Return (x, y) of the center of cell containing provided text 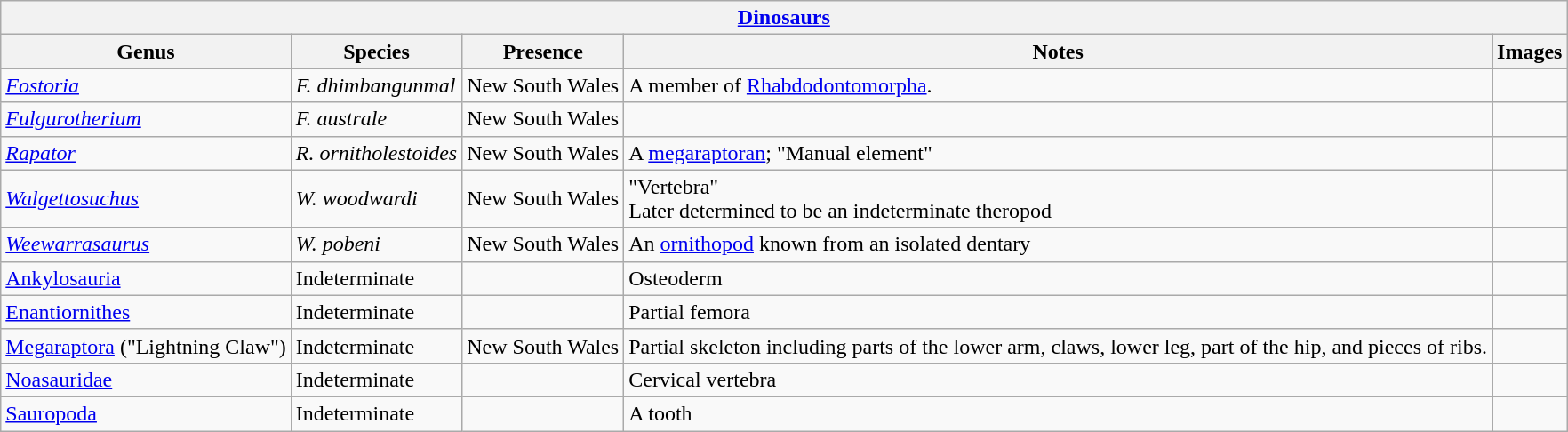
Presence (543, 52)
A megaraptoran; "Manual element" (1058, 153)
"Vertebra"Later determined to be an indeterminate theropod (1058, 199)
Walgettosuchus (146, 199)
Partial skeleton including parts of the lower arm, claws, lower leg, part of the hip, and pieces of ribs. (1058, 346)
Ankylosauria (146, 278)
Cervical vertebra (1058, 380)
Fostoria (146, 85)
Megaraptora ("Lightning Claw") (146, 346)
Images (1530, 52)
Osteoderm (1058, 278)
Species (376, 52)
Partial femora (1058, 312)
Rapator (146, 153)
A member of Rhabdodontomorpha. (1058, 85)
Noasauridae (146, 380)
W. pobeni (376, 244)
F. australe (376, 119)
Notes (1058, 52)
Sauropoda (146, 413)
F. dhimbangunmal (376, 85)
A tooth (1058, 413)
Enantiornithes (146, 312)
Fulgurotherium (146, 119)
R. ornitholestoides (376, 153)
Genus (146, 52)
W. woodwardi (376, 199)
Weewarrasaurus (146, 244)
Dinosaurs (784, 18)
An ornithopod known from an isolated dentary (1058, 244)
